Identify which cell holds the provided text, then report its (x, y) central coordinate. 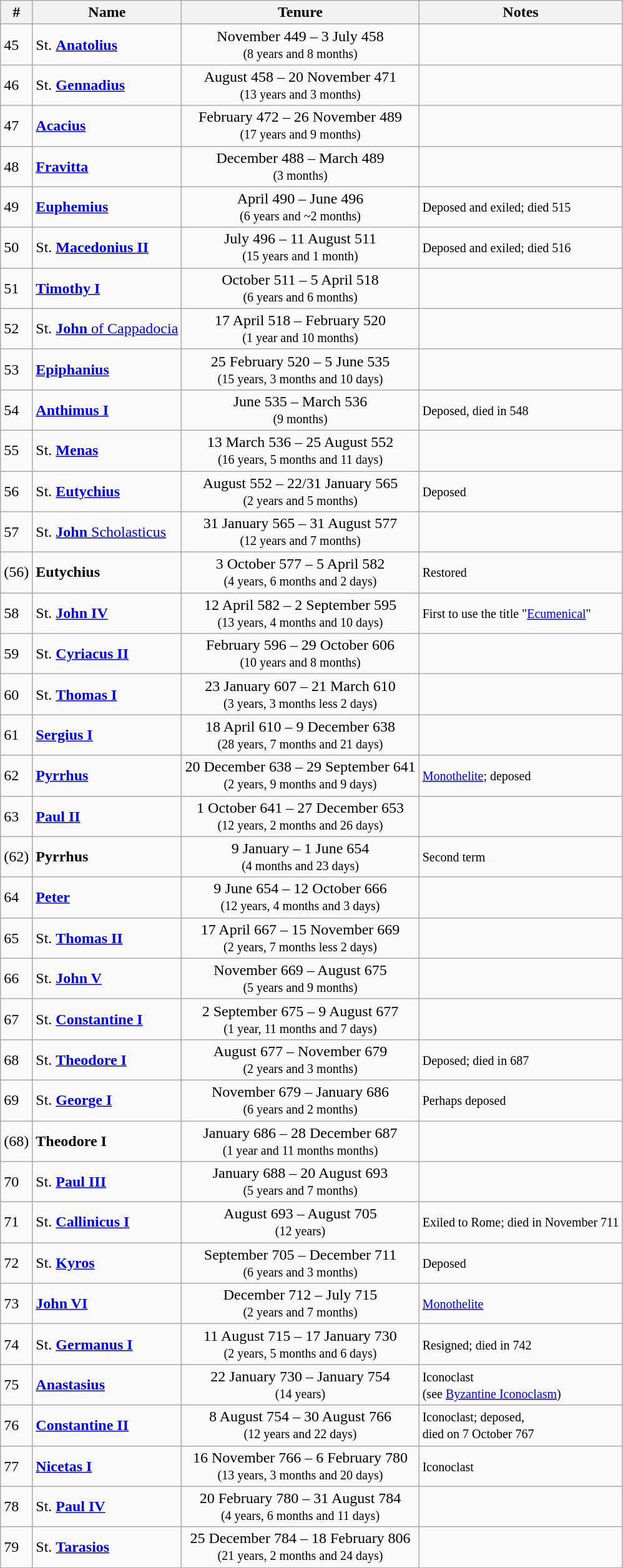
25 February 520 – 5 June 535(15 years, 3 months and 10 days) (300, 370)
79 (16, 1547)
64 (16, 898)
23 January 607 – 21 March 610(3 years, 3 months less 2 days) (300, 694)
70 (16, 1182)
Tenure (300, 12)
December 712 – July 715(2 years and 7 months) (300, 1303)
November 669 – August 675(5 years and 9 months) (300, 979)
Eutychius (107, 573)
Constantine II (107, 1426)
St. John of Cappadocia (107, 328)
July 496 – 11 August 511(15 years and 1 month) (300, 247)
January 688 – 20 August 693(5 years and 7 months) (300, 1182)
Deposed and exiled; died 515 (521, 207)
St. Thomas II (107, 938)
Paul II (107, 816)
Nicetas I (107, 1466)
72 (16, 1263)
Fravitta (107, 166)
61 (16, 735)
66 (16, 979)
11 August 715 – 17 January 730(2 years, 5 months and 6 days) (300, 1345)
St. Eutychius (107, 491)
St. Paul III (107, 1182)
Name (107, 12)
January 686 – 28 December 687(1 year and 11 months months) (300, 1141)
49 (16, 207)
12 April 582 – 2 September 595(13 years, 4 months and 10 days) (300, 613)
13 March 536 – 25 August 552(16 years, 5 months and 11 days) (300, 451)
Deposed; died in 687 (521, 1060)
(68) (16, 1141)
Timothy I (107, 288)
31 January 565 – 31 August 577(12 years and 7 months) (300, 532)
December 488 – March 489(3 months) (300, 166)
9 June 654 – 12 October 666(12 years, 4 months and 3 days) (300, 898)
Monothelite; deposed (521, 775)
53 (16, 370)
48 (16, 166)
St. Menas (107, 451)
51 (16, 288)
St. George I (107, 1100)
46 (16, 85)
St. Theodore I (107, 1060)
St. Thomas I (107, 694)
9 January – 1 June 654(4 months and 23 days) (300, 856)
February 472 – 26 November 489(17 years and 9 months) (300, 126)
65 (16, 938)
St. Kyros (107, 1263)
3 October 577 – 5 April 582(4 years, 6 months and 2 days) (300, 573)
Acacius (107, 126)
71 (16, 1222)
Second term (521, 856)
17 April 667 – 15 November 669(2 years, 7 months less 2 days) (300, 938)
20 February 780 – 31 August 784(4 years, 6 months and 11 days) (300, 1507)
Deposed and exiled; died 516 (521, 247)
St. Macedonius II (107, 247)
58 (16, 613)
Euphemius (107, 207)
Resigned; died in 742 (521, 1345)
74 (16, 1345)
St. John IV (107, 613)
16 November 766 – 6 February 780(13 years, 3 months and 20 days) (300, 1466)
August 693 – August 705(12 years) (300, 1222)
John VI (107, 1303)
Exiled to Rome; died in November 711 (521, 1222)
(62) (16, 856)
56 (16, 491)
Restored (521, 573)
1 October 641 – 27 December 653(12 years, 2 months and 26 days) (300, 816)
October 511 – 5 April 518(6 years and 6 months) (300, 288)
63 (16, 816)
54 (16, 409)
St. Tarasios (107, 1547)
June 535 – March 536(9 months) (300, 409)
St. Germanus I (107, 1345)
St. Callinicus I (107, 1222)
25 December 784 – 18 February 806(21 years, 2 months and 24 days) (300, 1547)
St. John V (107, 979)
73 (16, 1303)
St. John Scholasticus (107, 532)
Epiphanius (107, 370)
Notes (521, 12)
67 (16, 1019)
50 (16, 247)
Perhaps deposed (521, 1100)
77 (16, 1466)
August 552 – 22/31 January 565(2 years and 5 months) (300, 491)
45 (16, 45)
Iconoclast(see Byzantine Iconoclasm) (521, 1384)
St. Cyriacus II (107, 654)
20 December 638 – 29 September 641(2 years, 9 months and 9 days) (300, 775)
8 August 754 – 30 August 766(12 years and 22 days) (300, 1426)
18 April 610 – 9 December 638(28 years, 7 months and 21 days) (300, 735)
Iconoclast; deposed,died on 7 October 767 (521, 1426)
Monothelite (521, 1303)
68 (16, 1060)
Iconoclast (521, 1466)
First to use the title "Ecumenical" (521, 613)
Theodore I (107, 1141)
(56) (16, 573)
February 596 – 29 October 606(10 years and 8 months) (300, 654)
August 677 – November 679(2 years and 3 months) (300, 1060)
Deposed, died in 548 (521, 409)
St. Anatolius (107, 45)
St. Paul IV (107, 1507)
78 (16, 1507)
Peter (107, 898)
76 (16, 1426)
Anthimus I (107, 409)
St. Constantine I (107, 1019)
St. Gennadius (107, 85)
17 April 518 – February 520(1 year and 10 months) (300, 328)
69 (16, 1100)
August 458 – 20 November 471(13 years and 3 months) (300, 85)
52 (16, 328)
September 705 – December 711(6 years and 3 months) (300, 1263)
22 January 730 – January 754(14 years) (300, 1384)
55 (16, 451)
57 (16, 532)
59 (16, 654)
April 490 – June 496(6 years and ~2 months) (300, 207)
November 449 – 3 July 458(8 years and 8 months) (300, 45)
Sergius I (107, 735)
Anastasius (107, 1384)
75 (16, 1384)
2 September 675 – 9 August 677(1 year, 11 months and 7 days) (300, 1019)
60 (16, 694)
62 (16, 775)
# (16, 12)
November 679 – January 686(6 years and 2 months) (300, 1100)
47 (16, 126)
